Pinpoint the cell where the given text exists, returning its [x, y] midpoint coordinate. 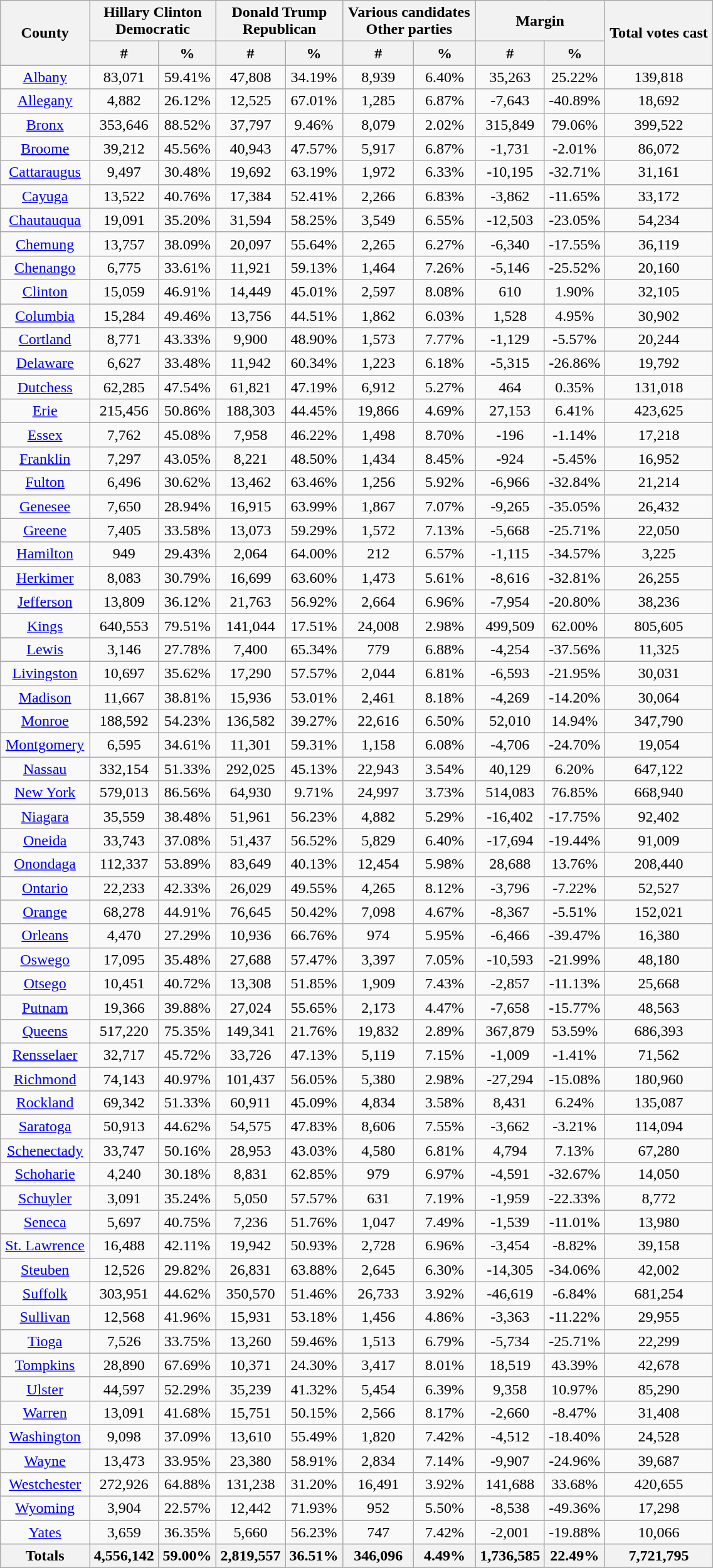
39,687 [658, 1461]
1,223 [378, 363]
30,031 [658, 673]
8,771 [124, 340]
1,256 [378, 483]
5,050 [250, 1198]
-5,668 [510, 530]
Columbia [45, 315]
9,497 [124, 172]
31,408 [658, 1413]
35.48% [187, 959]
37.08% [187, 840]
35,263 [510, 77]
39.27% [314, 721]
272,926 [124, 1485]
Broome [45, 149]
30.48% [187, 172]
64.00% [314, 554]
5.98% [445, 864]
40,129 [510, 769]
33.48% [187, 363]
27,024 [250, 1007]
7.43% [445, 983]
8,939 [378, 77]
54.23% [187, 721]
Margin [540, 21]
5,454 [378, 1389]
-3,796 [510, 888]
8,606 [378, 1127]
20,097 [250, 244]
7,236 [250, 1222]
-7,954 [510, 602]
3,549 [378, 220]
53.18% [314, 1317]
4,265 [378, 888]
8,831 [250, 1174]
41.96% [187, 1317]
4.69% [445, 411]
0.35% [574, 387]
Oswego [45, 959]
36,119 [658, 244]
33.75% [187, 1341]
-14.20% [574, 698]
52.41% [314, 196]
-924 [510, 459]
-4,706 [510, 745]
7.19% [445, 1198]
315,849 [510, 125]
-6.84% [574, 1294]
Sullivan [45, 1317]
-6,966 [510, 483]
22,050 [658, 530]
8.01% [445, 1365]
33,726 [250, 1055]
-17.55% [574, 244]
-22.33% [574, 1198]
91,009 [658, 840]
420,655 [658, 1485]
39.88% [187, 1007]
Kings [45, 625]
5.92% [445, 483]
31,594 [250, 220]
1,498 [378, 435]
45.09% [314, 1103]
50.93% [314, 1246]
Queens [45, 1031]
Donald TrumpRepublican [279, 21]
974 [378, 936]
4,240 [124, 1174]
6.50% [445, 721]
499,509 [510, 625]
188,592 [124, 721]
-8,616 [510, 578]
-11.65% [574, 196]
13,073 [250, 530]
5.27% [445, 387]
11,942 [250, 363]
43.33% [187, 340]
Niagara [45, 817]
2,834 [378, 1461]
47.19% [314, 387]
13.76% [574, 864]
42,002 [658, 1270]
-27,294 [510, 1079]
7.26% [445, 268]
62.85% [314, 1174]
16,491 [378, 1485]
16,952 [658, 459]
15,936 [250, 698]
1,736,585 [510, 1556]
23,380 [250, 1461]
10.97% [574, 1389]
56.92% [314, 602]
14,050 [658, 1174]
59.31% [314, 745]
-4,254 [510, 649]
47,808 [250, 77]
Dutchess [45, 387]
3,904 [124, 1508]
779 [378, 649]
41.32% [314, 1389]
6.57% [445, 554]
-10,593 [510, 959]
Chenango [45, 268]
55.64% [314, 244]
-17.75% [574, 817]
-2,857 [510, 983]
347,790 [658, 721]
57.47% [314, 959]
7,721,795 [658, 1556]
747 [378, 1532]
3,225 [658, 554]
-24.70% [574, 745]
24.30% [314, 1365]
Herkimer [45, 578]
46.91% [187, 291]
65.34% [314, 649]
29.43% [187, 554]
Steuben [45, 1270]
6.41% [574, 411]
76,645 [250, 912]
Totals [45, 1556]
17,384 [250, 196]
1,972 [378, 172]
-46,619 [510, 1294]
1,285 [378, 101]
-3,454 [510, 1246]
16,699 [250, 578]
22.57% [187, 1508]
30.62% [187, 483]
Hamilton [45, 554]
3.58% [445, 1103]
16,380 [658, 936]
-3,363 [510, 1317]
13,308 [250, 983]
28.94% [187, 506]
7,098 [378, 912]
67.69% [187, 1365]
40.97% [187, 1079]
9.71% [314, 793]
8.70% [445, 435]
45.72% [187, 1055]
49.55% [314, 888]
131,238 [250, 1485]
-34.57% [574, 554]
47.57% [314, 149]
Various candidatesOther parties [409, 21]
48,180 [658, 959]
31,161 [658, 172]
2,266 [378, 196]
Clinton [45, 291]
42.33% [187, 888]
6.79% [445, 1341]
141,044 [250, 625]
40.75% [187, 1222]
14,449 [250, 291]
47.83% [314, 1127]
63.19% [314, 172]
5,380 [378, 1079]
208,440 [658, 864]
Rockland [45, 1103]
29,955 [658, 1317]
-17,694 [510, 840]
42.11% [187, 1246]
-39.47% [574, 936]
63.60% [314, 578]
2,597 [378, 291]
15,751 [250, 1413]
-19.44% [574, 840]
-23.05% [574, 220]
8.17% [445, 1413]
83,649 [250, 864]
34.61% [187, 745]
20,244 [658, 340]
County [45, 33]
-3.21% [574, 1127]
141,688 [510, 1485]
53.01% [314, 698]
-4,512 [510, 1436]
1,473 [378, 578]
67,280 [658, 1151]
2,173 [378, 1007]
3,417 [378, 1365]
75.35% [187, 1031]
135,087 [658, 1103]
25,668 [658, 983]
30.79% [187, 578]
Tompkins [45, 1365]
59.29% [314, 530]
13,809 [124, 602]
-34.06% [574, 1270]
26,831 [250, 1270]
6,912 [378, 387]
26,029 [250, 888]
2,064 [250, 554]
Orange [45, 912]
24,997 [378, 793]
2,728 [378, 1246]
8.45% [445, 459]
-5.51% [574, 912]
101,437 [250, 1079]
19,054 [658, 745]
-49.36% [574, 1508]
6.27% [445, 244]
39,212 [124, 149]
-2,001 [510, 1532]
45.01% [314, 291]
18,692 [658, 101]
8,083 [124, 578]
11,667 [124, 698]
20,160 [658, 268]
-5.45% [574, 459]
44.91% [187, 912]
48.50% [314, 459]
54,234 [658, 220]
10,451 [124, 983]
45.56% [187, 149]
2,645 [378, 1270]
30,064 [658, 698]
-25.52% [574, 268]
Madison [45, 698]
17,298 [658, 1508]
6.88% [445, 649]
19,866 [378, 411]
-3,662 [510, 1127]
4.49% [445, 1556]
40.13% [314, 864]
52,010 [510, 721]
61,821 [250, 387]
8,772 [658, 1198]
-1.41% [574, 1055]
2,566 [378, 1413]
6,775 [124, 268]
33.58% [187, 530]
-3,862 [510, 196]
7.07% [445, 506]
Montgomery [45, 745]
12,454 [378, 864]
59.13% [314, 268]
-8,538 [510, 1508]
69,342 [124, 1103]
39,158 [658, 1246]
303,951 [124, 1294]
26.12% [187, 101]
67.01% [314, 101]
1,464 [378, 268]
-9,265 [510, 506]
7.15% [445, 1055]
33.68% [574, 1485]
-9,907 [510, 1461]
14.94% [574, 721]
-1.14% [574, 435]
36.35% [187, 1532]
36.12% [187, 602]
3.54% [445, 769]
51,437 [250, 840]
Cattaraugus [45, 172]
24,008 [378, 625]
979 [378, 1174]
8,431 [510, 1103]
112,337 [124, 864]
63.88% [314, 1270]
19,692 [250, 172]
13,980 [658, 1222]
7.77% [445, 340]
17,218 [658, 435]
Onondaga [45, 864]
46.22% [314, 435]
50.42% [314, 912]
7,526 [124, 1341]
79.51% [187, 625]
12,442 [250, 1508]
215,456 [124, 411]
43.05% [187, 459]
74,143 [124, 1079]
12,568 [124, 1317]
6,496 [124, 483]
Jefferson [45, 602]
12,526 [124, 1270]
83,071 [124, 77]
64.88% [187, 1485]
6,595 [124, 745]
1,909 [378, 983]
114,094 [658, 1127]
40.76% [187, 196]
19,366 [124, 1007]
131,018 [658, 387]
25.22% [574, 77]
-6,340 [510, 244]
-20.80% [574, 602]
464 [510, 387]
6.08% [445, 745]
28,890 [124, 1365]
1,513 [378, 1341]
53.89% [187, 864]
152,021 [658, 912]
38.81% [187, 698]
1,434 [378, 459]
212 [378, 554]
-2.01% [574, 149]
22.49% [574, 1556]
353,646 [124, 125]
-1,009 [510, 1055]
Saratoga [45, 1127]
4,470 [124, 936]
Wyoming [45, 1508]
54,575 [250, 1127]
4.95% [574, 315]
1,862 [378, 315]
13,091 [124, 1413]
68,278 [124, 912]
42,678 [658, 1365]
37,797 [250, 125]
5.29% [445, 817]
8.12% [445, 888]
367,879 [510, 1031]
668,940 [658, 793]
3,397 [378, 959]
55.49% [314, 1436]
55.65% [314, 1007]
-35.05% [574, 506]
Chemung [45, 244]
Tioga [45, 1341]
136,582 [250, 721]
19,091 [124, 220]
-8.82% [574, 1246]
Greene [45, 530]
-4,591 [510, 1174]
Genesee [45, 506]
30,902 [658, 315]
6.18% [445, 363]
33,172 [658, 196]
188,303 [250, 411]
6.24% [574, 1103]
Otsego [45, 983]
44.51% [314, 315]
-32.67% [574, 1174]
350,570 [250, 1294]
27.78% [187, 649]
13,522 [124, 196]
2,265 [378, 244]
33,743 [124, 840]
56.52% [314, 840]
4,794 [510, 1151]
45.13% [314, 769]
21.76% [314, 1031]
-24.96% [574, 1461]
38,236 [658, 602]
40.72% [187, 983]
-7,643 [510, 101]
51,961 [250, 817]
610 [510, 291]
Hillary ClintonDemocratic [153, 21]
Delaware [45, 363]
51.76% [314, 1222]
805,605 [658, 625]
149,341 [250, 1031]
2,819,557 [250, 1556]
1,456 [378, 1317]
3,091 [124, 1198]
48.90% [314, 340]
3,146 [124, 649]
63.46% [314, 483]
-15.08% [574, 1079]
43.03% [314, 1151]
-7.22% [574, 888]
50.86% [187, 411]
29.82% [187, 1270]
85,290 [658, 1389]
-1,539 [510, 1222]
51.85% [314, 983]
-5,734 [510, 1341]
13,756 [250, 315]
Ontario [45, 888]
St. Lawrence [45, 1246]
56.05% [314, 1079]
-5,315 [510, 363]
11,301 [250, 745]
640,553 [124, 625]
Monroe [45, 721]
35,559 [124, 817]
7.14% [445, 1461]
49.46% [187, 315]
7.05% [445, 959]
40,943 [250, 149]
19,832 [378, 1031]
37.09% [187, 1436]
6.03% [445, 315]
681,254 [658, 1294]
52.29% [187, 1389]
9,358 [510, 1389]
35.62% [187, 673]
-32.71% [574, 172]
60,911 [250, 1103]
16,488 [124, 1246]
35.20% [187, 220]
6.97% [445, 1174]
11,921 [250, 268]
27.29% [187, 936]
32,717 [124, 1055]
44.45% [314, 411]
-19.88% [574, 1532]
399,522 [658, 125]
6.39% [445, 1389]
2,461 [378, 698]
-32.81% [574, 578]
6.83% [445, 196]
28,953 [250, 1151]
59.41% [187, 77]
-21.99% [574, 959]
10,697 [124, 673]
35.24% [187, 1198]
47.13% [314, 1055]
949 [124, 554]
Nassau [45, 769]
76.85% [574, 793]
38.48% [187, 817]
-6,466 [510, 936]
Schuyler [45, 1198]
Cortland [45, 340]
Orleans [45, 936]
3,659 [124, 1532]
13,757 [124, 244]
2,044 [378, 673]
-4,269 [510, 698]
1,158 [378, 745]
66.76% [314, 936]
Bronx [45, 125]
Rensselaer [45, 1055]
92,402 [658, 817]
13,260 [250, 1341]
-15.77% [574, 1007]
21,763 [250, 602]
Yates [45, 1532]
579,013 [124, 793]
4.47% [445, 1007]
10,066 [658, 1532]
Franklin [45, 459]
50,913 [124, 1127]
Washington [45, 1436]
-11.22% [574, 1317]
36.51% [314, 1556]
-16,402 [510, 817]
52,527 [658, 888]
2,664 [378, 602]
21,214 [658, 483]
15,059 [124, 291]
-1,959 [510, 1198]
88.52% [187, 125]
5.61% [445, 578]
7,762 [124, 435]
1,867 [378, 506]
Albany [45, 77]
35,239 [250, 1389]
Total votes cast [658, 33]
Warren [45, 1413]
48,563 [658, 1007]
-1,129 [510, 340]
50.15% [314, 1413]
-37.56% [574, 649]
44,597 [124, 1389]
Suffolk [45, 1294]
31.20% [314, 1485]
Livingston [45, 673]
5,829 [378, 840]
79.06% [574, 125]
8.18% [445, 698]
1.90% [574, 291]
-21.95% [574, 673]
4,580 [378, 1151]
33.61% [187, 268]
63.99% [314, 506]
43.39% [574, 1365]
6.33% [445, 172]
60.34% [314, 363]
51.46% [314, 1294]
26,733 [378, 1294]
17,095 [124, 959]
7,958 [250, 435]
Richmond [45, 1079]
86.56% [187, 793]
Ulster [45, 1389]
9.46% [314, 125]
Fulton [45, 483]
Allegany [45, 101]
62.00% [574, 625]
24,528 [658, 1436]
5,660 [250, 1532]
9,900 [250, 340]
9,098 [124, 1436]
Schoharie [45, 1174]
-14,305 [510, 1270]
27,153 [510, 411]
13,462 [250, 483]
-26.86% [574, 363]
346,096 [378, 1556]
7,405 [124, 530]
-1,731 [510, 149]
Chautauqua [45, 220]
59.46% [314, 1341]
631 [378, 1198]
Oneida [45, 840]
180,960 [658, 1079]
-8.47% [574, 1413]
4,834 [378, 1103]
4.86% [445, 1317]
-2,660 [510, 1413]
Essex [45, 435]
22,299 [658, 1341]
6.55% [445, 220]
45.08% [187, 435]
71.93% [314, 1508]
-32.84% [574, 483]
-5,146 [510, 268]
13,610 [250, 1436]
34.19% [314, 77]
32,105 [658, 291]
Lewis [45, 649]
517,220 [124, 1031]
1,572 [378, 530]
423,625 [658, 411]
7,297 [124, 459]
10,371 [250, 1365]
8.08% [445, 291]
4.67% [445, 912]
19,942 [250, 1246]
26,432 [658, 506]
6,627 [124, 363]
64,930 [250, 793]
15,284 [124, 315]
-10,195 [510, 172]
33.95% [187, 1461]
952 [378, 1508]
-5.57% [574, 340]
Seneca [45, 1222]
5.95% [445, 936]
-7,658 [510, 1007]
13,473 [124, 1461]
30.18% [187, 1174]
18,519 [510, 1365]
332,154 [124, 769]
3.73% [445, 793]
41.68% [187, 1413]
58.91% [314, 1461]
Schenectady [45, 1151]
-8,367 [510, 912]
139,818 [658, 77]
5,697 [124, 1222]
17,290 [250, 673]
Wayne [45, 1461]
4,556,142 [124, 1556]
27,688 [250, 959]
58.25% [314, 220]
16,915 [250, 506]
12,525 [250, 101]
7.55% [445, 1127]
8,079 [378, 125]
1,573 [378, 340]
647,122 [658, 769]
71,562 [658, 1055]
-6,593 [510, 673]
1,047 [378, 1222]
Erie [45, 411]
6.20% [574, 769]
47.54% [187, 387]
2.02% [445, 125]
Putnam [45, 1007]
1,820 [378, 1436]
53.59% [574, 1031]
292,025 [250, 769]
7,650 [124, 506]
-18.40% [574, 1436]
-40.89% [574, 101]
5.50% [445, 1508]
38.09% [187, 244]
-11.01% [574, 1222]
514,083 [510, 793]
62,285 [124, 387]
2.89% [445, 1031]
33,747 [124, 1151]
15,931 [250, 1317]
7,400 [250, 649]
59.00% [187, 1556]
5,119 [378, 1055]
11,325 [658, 649]
686,393 [658, 1031]
19,792 [658, 363]
Cayuga [45, 196]
-11.13% [574, 983]
6.30% [445, 1270]
28,688 [510, 864]
8,221 [250, 459]
10,936 [250, 936]
17.51% [314, 625]
-196 [510, 435]
86,072 [658, 149]
50.16% [187, 1151]
26,255 [658, 578]
5,917 [378, 149]
Westchester [45, 1485]
-12,503 [510, 220]
22,943 [378, 769]
7.49% [445, 1222]
22,233 [124, 888]
-1,115 [510, 554]
1,528 [510, 315]
22,616 [378, 721]
New York [45, 793]
